From the cell containing the given text, extract its center point as (x, y) coordinate. 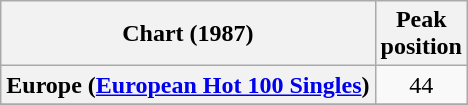
Chart (1987) (188, 34)
Peakposition (421, 34)
Europe (European Hot 100 Singles) (188, 85)
44 (421, 85)
